For the text-containing cell, return its midpoint in (x, y) coordinate format. 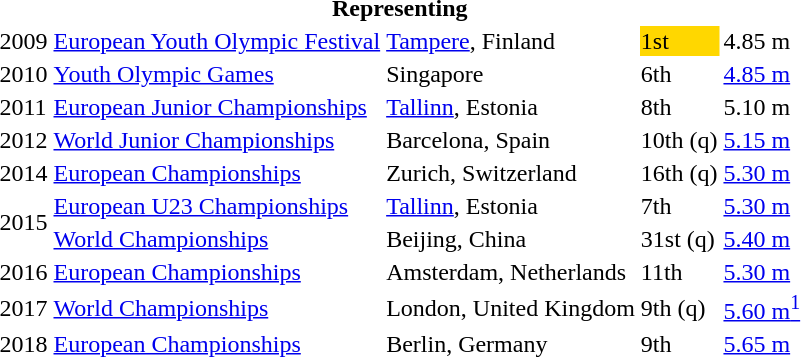
9th (q) (679, 308)
Beijing, China (511, 239)
European U23 Championships (217, 206)
10th (q) (679, 140)
6th (679, 74)
Barcelona, Spain (511, 140)
European Youth Olympic Festival (217, 41)
7th (679, 206)
8th (679, 107)
Youth Olympic Games (217, 74)
Amsterdam, Netherlands (511, 272)
Zurich, Switzerland (511, 173)
Tampere, Finland (511, 41)
World Junior Championships (217, 140)
11th (679, 272)
London, United Kingdom (511, 308)
16th (q) (679, 173)
Singapore (511, 74)
1st (679, 41)
European Junior Championships (217, 107)
31st (q) (679, 239)
